Identify which cell holds the provided text, then report its (X, Y) central coordinate. 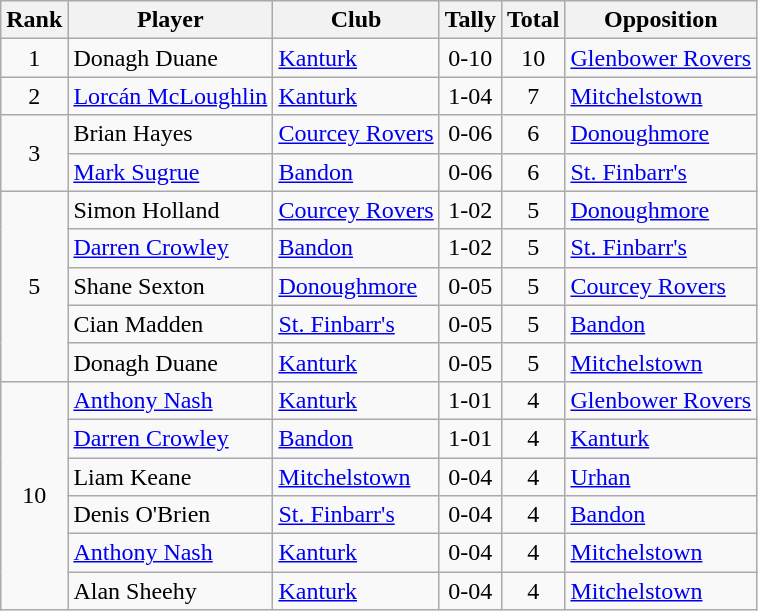
Shane Sexton (170, 286)
1-04 (470, 96)
Lorcán McLoughlin (170, 96)
Opposition (661, 20)
1 (34, 58)
Club (356, 20)
Liam Keane (170, 477)
Rank (34, 20)
Simon Holland (170, 210)
Tally (470, 20)
Brian Hayes (170, 134)
Denis O'Brien (170, 515)
Urhan (661, 477)
0-10 (470, 58)
2 (34, 96)
Alan Sheehy (170, 591)
7 (533, 96)
Player (170, 20)
Total (533, 20)
Cian Madden (170, 324)
Mark Sugrue (170, 172)
3 (34, 153)
